Capture the cell that displays the provided text and extract its [X, Y] central coordinate. 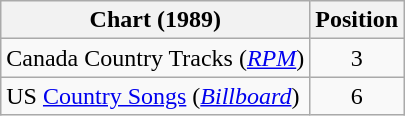
Canada Country Tracks (RPM) [156, 58]
US Country Songs (Billboard) [156, 96]
6 [357, 96]
Chart (1989) [156, 20]
Position [357, 20]
3 [357, 58]
